Output the (x, y) coordinate of the center of the cell containing the given text.  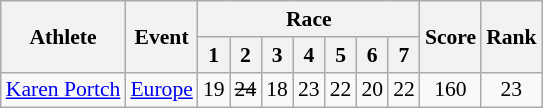
5 (341, 55)
Karen Portch (64, 90)
3 (277, 55)
6 (372, 55)
7 (404, 55)
20 (372, 90)
Rank (512, 36)
1 (214, 55)
2 (246, 55)
Athlete (64, 36)
19 (214, 90)
Race (309, 19)
24 (246, 90)
18 (277, 90)
160 (450, 90)
Europe (161, 90)
4 (309, 55)
Event (161, 36)
Score (450, 36)
